Identify which cell holds the provided text, then report its (X, Y) central coordinate. 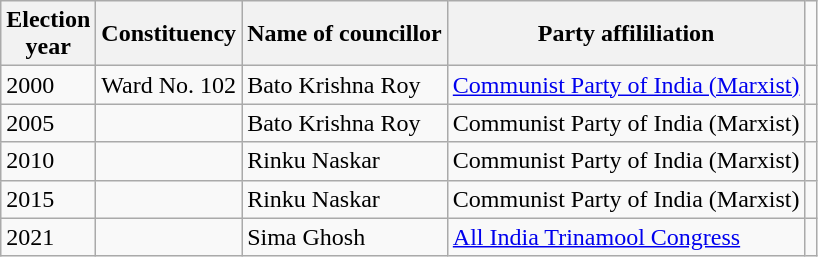
Election year (48, 34)
All India Trinamool Congress (626, 237)
Party affililiation (626, 34)
2005 (48, 123)
2010 (48, 161)
2000 (48, 85)
Sima Ghosh (345, 237)
2015 (48, 199)
Name of councillor (345, 34)
2021 (48, 237)
Ward No. 102 (169, 85)
Constituency (169, 34)
